Extract the (x, y) coordinate from the center of the cell holding the provided text.  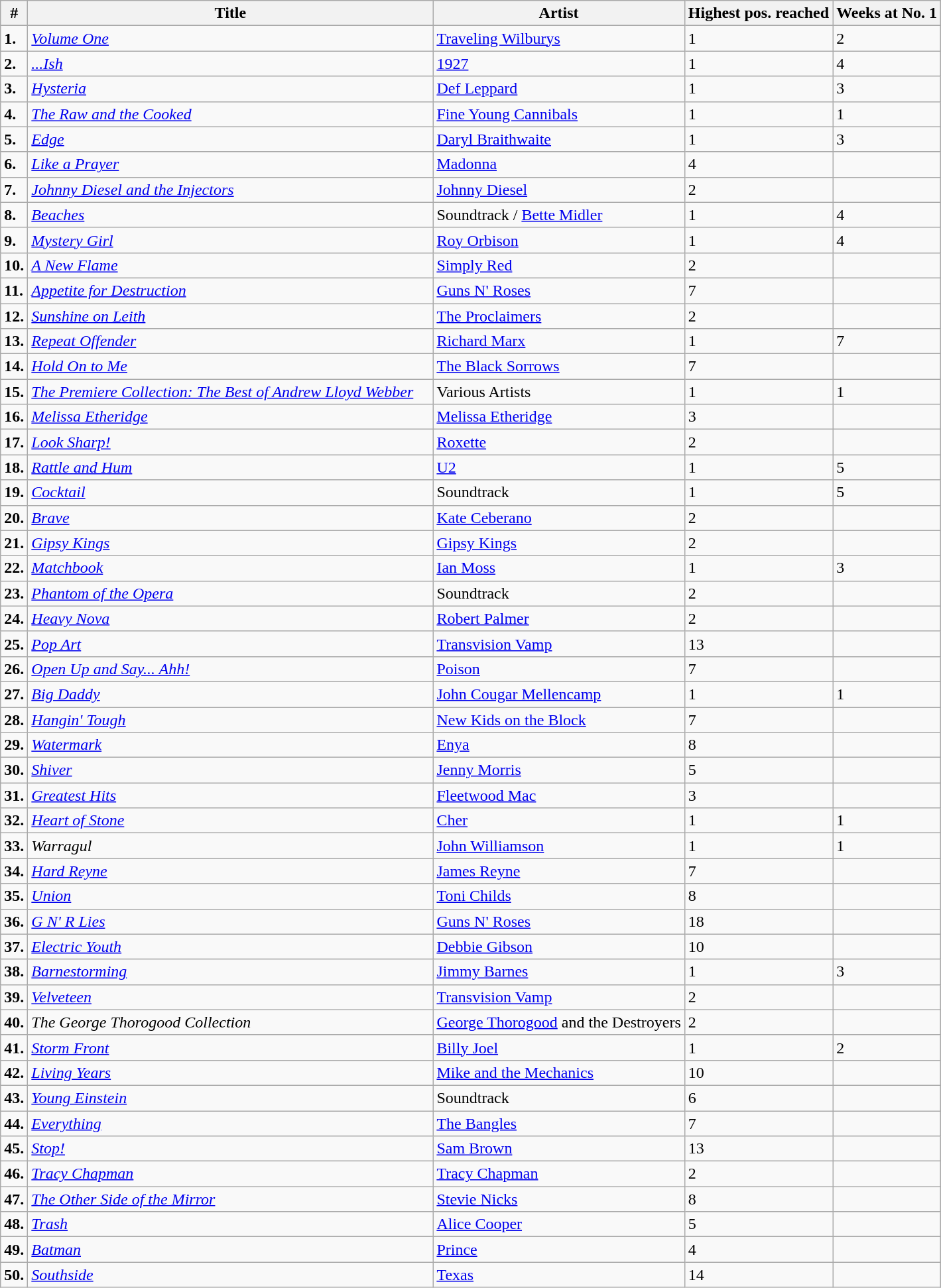
Cher (558, 821)
47. (15, 1199)
27. (15, 694)
G N' R Lies (231, 921)
Fleetwood Mac (558, 795)
33. (15, 846)
Fine Young Cannibals (558, 114)
46. (15, 1174)
3. (15, 89)
Debbie Gibson (558, 947)
8. (15, 215)
Matchbook (231, 568)
Stop! (231, 1149)
Def Leppard (558, 89)
U2 (558, 467)
Hysteria (231, 89)
Roy Orbison (558, 240)
Toni Childs (558, 896)
The George Thorogood Collection (231, 1022)
Various Artists (558, 392)
30. (15, 770)
Appetite for Destruction (231, 290)
Weeks at No. 1 (887, 13)
Prince (558, 1250)
Highest pos. reached (759, 13)
38. (15, 972)
Simply Red (558, 265)
17. (15, 442)
Living Years (231, 1073)
24. (15, 618)
George Thorogood and the Destroyers (558, 1022)
32. (15, 821)
5. (15, 139)
...Ish (231, 64)
10. (15, 265)
2. (15, 64)
40. (15, 1022)
Heavy Nova (231, 618)
Open Up and Say... Ahh! (231, 669)
# (15, 13)
John Cougar Mellencamp (558, 694)
Velveteen (231, 997)
50. (15, 1275)
11. (15, 290)
Young Einstein (231, 1098)
21. (15, 543)
Texas (558, 1275)
Brave (231, 518)
7. (15, 190)
Jenny Morris (558, 770)
Sunshine on Leith (231, 316)
39. (15, 997)
Hangin' Tough (231, 719)
Hard Reyne (231, 871)
Edge (231, 139)
Electric Youth (231, 947)
Mystery Girl (231, 240)
35. (15, 896)
16. (15, 417)
22. (15, 568)
Richard Marx (558, 341)
31. (15, 795)
The Black Sorrows (558, 367)
Storm Front (231, 1047)
18. (15, 467)
Greatest Hits (231, 795)
Pop Art (231, 644)
Heart of Stone (231, 821)
19. (15, 493)
Alice Cooper (558, 1224)
Rattle and Hum (231, 467)
48. (15, 1224)
The Raw and the Cooked (231, 114)
The Proclaimers (558, 316)
Cocktail (231, 493)
15. (15, 392)
Roxette (558, 442)
A New Flame (231, 265)
Mike and the Mechanics (558, 1073)
43. (15, 1098)
1. (15, 38)
Johnny Diesel (558, 190)
25. (15, 644)
Enya (558, 745)
John Williamson (558, 846)
Traveling Wilburys (558, 38)
New Kids on the Block (558, 719)
49. (15, 1250)
Poison (558, 669)
Trash (231, 1224)
James Reyne (558, 871)
42. (15, 1073)
13. (15, 341)
The Other Side of the Mirror (231, 1199)
45. (15, 1149)
Big Daddy (231, 694)
12. (15, 316)
Hold On to Me (231, 367)
14. (15, 367)
Warragul (231, 846)
Shiver (231, 770)
23. (15, 593)
Look Sharp! (231, 442)
Billy Joel (558, 1047)
Sam Brown (558, 1149)
Volume One (231, 38)
Artist (558, 13)
20. (15, 518)
14 (759, 1275)
44. (15, 1124)
34. (15, 871)
Barnestorming (231, 972)
6. (15, 164)
Robert Palmer (558, 618)
Union (231, 896)
The Bangles (558, 1124)
9. (15, 240)
Title (231, 13)
41. (15, 1047)
Daryl Braithwaite (558, 139)
26. (15, 669)
1927 (558, 64)
Jimmy Barnes (558, 972)
Batman (231, 1250)
The Premiere Collection: The Best of Andrew Lloyd Webber (231, 392)
Johnny Diesel and the Injectors (231, 190)
4. (15, 114)
Kate Ceberano (558, 518)
29. (15, 745)
Madonna (558, 164)
Stevie Nicks (558, 1199)
28. (15, 719)
Ian Moss (558, 568)
Southside (231, 1275)
Soundtrack / Bette Midler (558, 215)
18 (759, 921)
Everything (231, 1124)
36. (15, 921)
Like a Prayer (231, 164)
Watermark (231, 745)
Phantom of the Opera (231, 593)
Beaches (231, 215)
6 (759, 1098)
37. (15, 947)
Repeat Offender (231, 341)
